Pinpoint the cell where the given text exists, returning its [X, Y] midpoint coordinate. 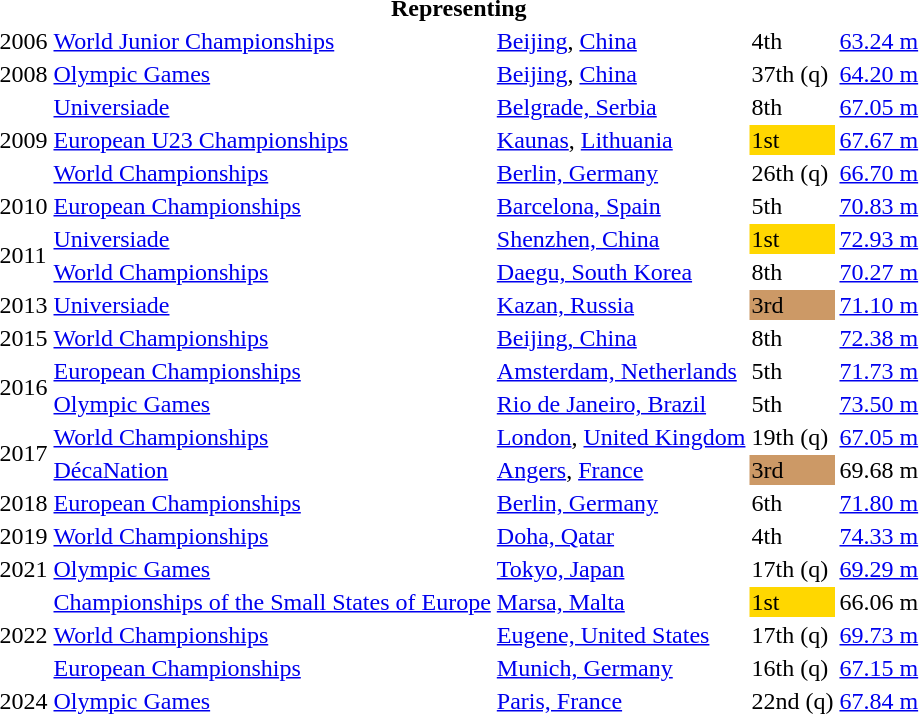
Belgrade, Serbia [621, 107]
Amsterdam, Netherlands [621, 371]
6th [792, 503]
Championships of the Small States of Europe [272, 602]
16th (q) [792, 668]
26th (q) [792, 173]
Marsa, Malta [621, 602]
Eugene, United States [621, 635]
Munich, Germany [621, 668]
DécaNation [272, 470]
Daegu, South Korea [621, 272]
London, United Kingdom [621, 437]
19th (q) [792, 437]
Angers, France [621, 470]
Kazan, Russia [621, 305]
World Junior Championships [272, 41]
Rio de Janeiro, Brazil [621, 404]
Tokyo, Japan [621, 569]
Kaunas, Lithuania [621, 140]
Doha, Qatar [621, 536]
Shenzhen, China [621, 239]
37th (q) [792, 74]
European U23 Championships [272, 140]
Barcelona, Spain [621, 206]
